Pinpoint the cell where the given text exists, returning its (X, Y) midpoint coordinate. 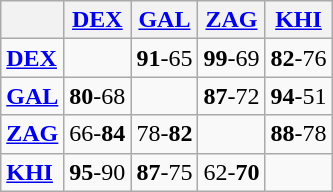
82-76 (298, 58)
99-69 (232, 58)
91-65 (164, 58)
88-78 (298, 134)
78-82 (164, 134)
87-75 (164, 172)
95-90 (98, 172)
66-84 (98, 134)
80-68 (98, 96)
87-72 (232, 96)
94-51 (298, 96)
62-70 (232, 172)
